Provide the [X, Y] coordinate of the cell's center where the given text is located.  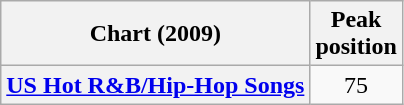
Chart (2009) [156, 34]
Peakposition [356, 34]
US Hot R&B/Hip-Hop Songs [156, 85]
75 [356, 85]
